Return [X, Y] of the center of cell containing provided text 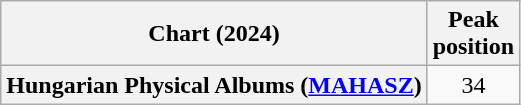
Peakposition [473, 34]
Hungarian Physical Albums (MAHASZ) [214, 85]
Chart (2024) [214, 34]
34 [473, 85]
